Provide the (x, y) coordinate of the cell's center where the given text is located.  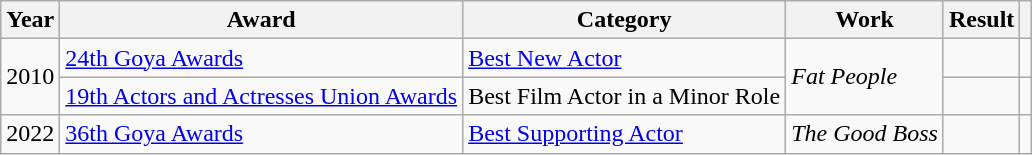
Year (30, 20)
Best Film Actor in a Minor Role (624, 96)
19th Actors and Actresses Union Awards (262, 96)
2022 (30, 134)
2010 (30, 77)
36th Goya Awards (262, 134)
Fat People (865, 77)
Work (865, 20)
The Good Boss (865, 134)
Best Supporting Actor (624, 134)
Award (262, 20)
Best New Actor (624, 58)
Result (981, 20)
Category (624, 20)
24th Goya Awards (262, 58)
